Locate the cell with the specified text and output its [x, y] center coordinate. 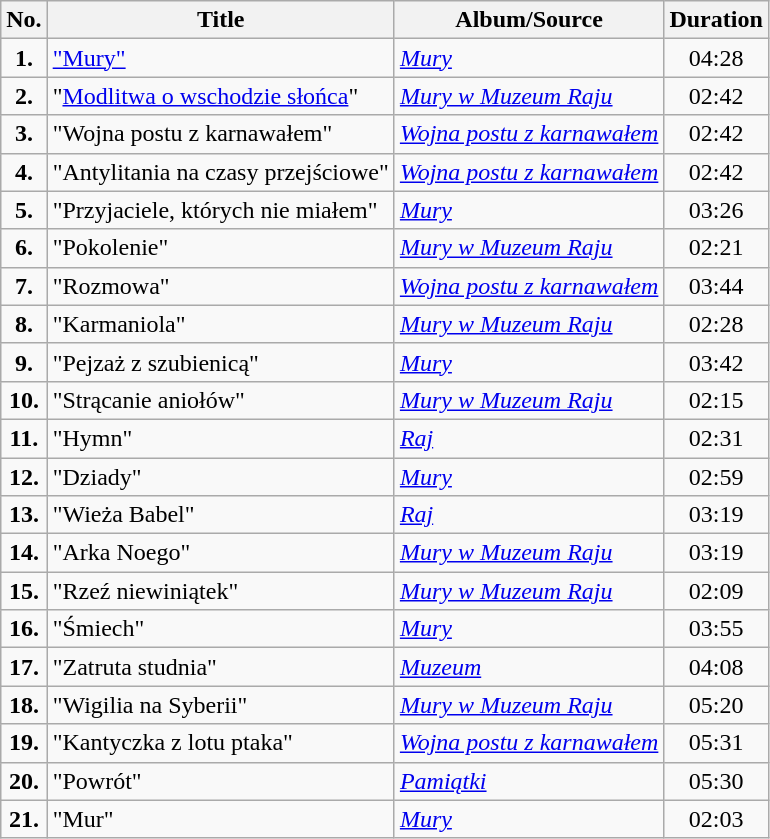
"Karmaniola" [220, 324]
"Kantyczka z lotu ptaka" [220, 743]
Pamiątki [529, 781]
3. [24, 134]
02:59 [716, 477]
02:21 [716, 248]
"Rozmowa" [220, 286]
1. [24, 58]
02:09 [716, 591]
11. [24, 438]
18. [24, 705]
5. [24, 210]
"Pokolenie" [220, 248]
03:55 [716, 629]
"Mury" [220, 58]
05:31 [716, 743]
16. [24, 629]
"Strącanie aniołów" [220, 400]
"Przyjaciele, których nie miałem" [220, 210]
21. [24, 819]
Album/Source [529, 20]
7. [24, 286]
17. [24, 667]
"Zatruta studnia" [220, 667]
20. [24, 781]
14. [24, 553]
"Rzeź niewiniątek" [220, 591]
02:15 [716, 400]
"Hymn" [220, 438]
"Antylitania na czasy przejściowe" [220, 172]
02:03 [716, 819]
"Wigilia na Syberii" [220, 705]
Muzeum [529, 667]
03:42 [716, 362]
05:20 [716, 705]
"Arka Noego" [220, 553]
"Dziady" [220, 477]
"Pejzaż z szubienicą" [220, 362]
"Modlitwa o wschodzie słońca" [220, 96]
"Mur" [220, 819]
13. [24, 515]
03:44 [716, 286]
02:28 [716, 324]
03:26 [716, 210]
05:30 [716, 781]
04:08 [716, 667]
19. [24, 743]
"Śmiech" [220, 629]
"Wieża Babel" [220, 515]
02:31 [716, 438]
4. [24, 172]
2. [24, 96]
9. [24, 362]
8. [24, 324]
No. [24, 20]
10. [24, 400]
"Wojna postu z karnawałem" [220, 134]
Duration [716, 20]
12. [24, 477]
04:28 [716, 58]
"Powrót" [220, 781]
Title [220, 20]
6. [24, 248]
15. [24, 591]
